Capture the cell that displays the provided text and extract its (X, Y) central coordinate. 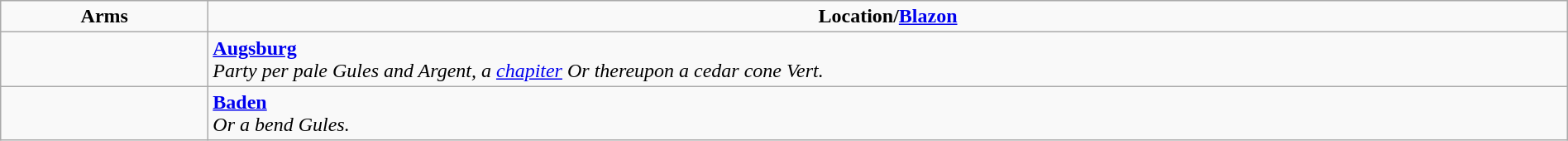
Arms (104, 17)
Location/Blazon (888, 17)
AugsburgParty per pale Gules and Argent, a chapiter Or thereupon a cedar cone Vert. (888, 60)
BadenOr a bend Gules. (888, 113)
